Provide the [x, y] coordinate of the cell's center where the given text is located.  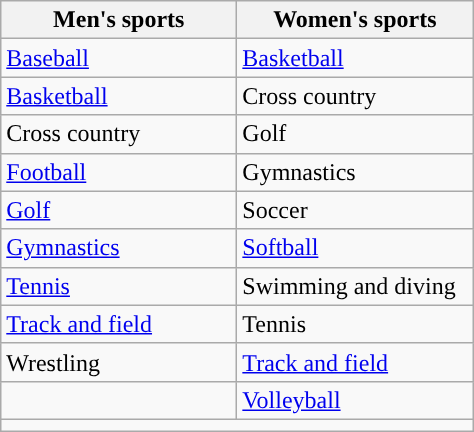
Volleyball [355, 400]
Football [119, 172]
Soccer [355, 210]
Men's sports [119, 20]
Wrestling [119, 362]
Baseball [119, 58]
Swimming and diving [355, 286]
Softball [355, 248]
Women's sports [355, 20]
